Detect which cell encompasses the target text, then output its (x, y) center coordinate. 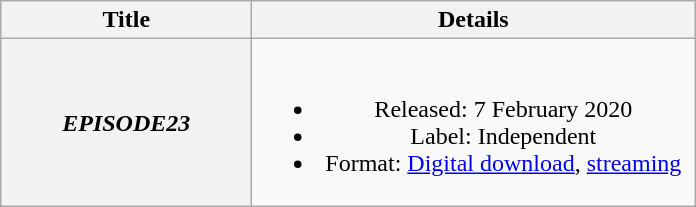
EPISODE23 (126, 122)
Released: 7 February 2020Label: IndependentFormat: Digital download, streaming (474, 122)
Title (126, 20)
Details (474, 20)
